Provide the (X, Y) coordinate of the cell's center where the given text is located.  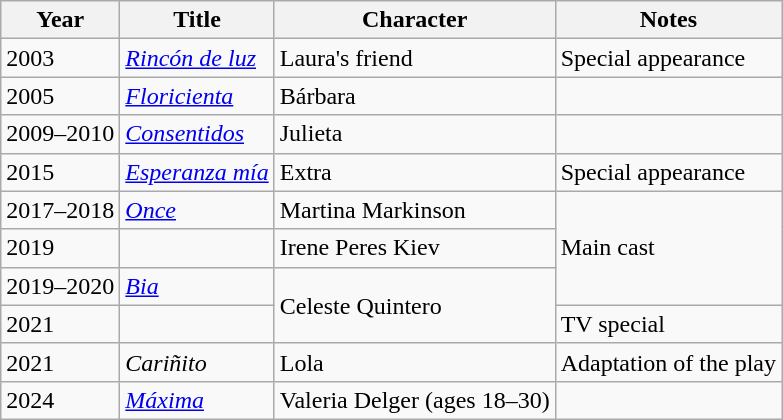
Year (60, 20)
Adaptation of the play (668, 362)
Bárbara (414, 96)
2019–2020 (60, 286)
Rincón de luz (197, 58)
Title (197, 20)
Celeste Quintero (414, 305)
Once (197, 210)
Cariñito (197, 362)
Extra (414, 172)
Julieta (414, 134)
2009–2010 (60, 134)
Notes (668, 20)
Laura's friend (414, 58)
2015 (60, 172)
2017–2018 (60, 210)
2003 (60, 58)
Bia (197, 286)
Irene Peres Kiev (414, 248)
Esperanza mía (197, 172)
Floricienta (197, 96)
2024 (60, 400)
TV special (668, 324)
Valeria Delger (ages 18–30) (414, 400)
Consentidos (197, 134)
Lola (414, 362)
Character (414, 20)
Martina Markinson (414, 210)
Main cast (668, 248)
Máxima (197, 400)
2019 (60, 248)
2005 (60, 96)
